Detect which cell encompasses the target text, then output its [x, y] center coordinate. 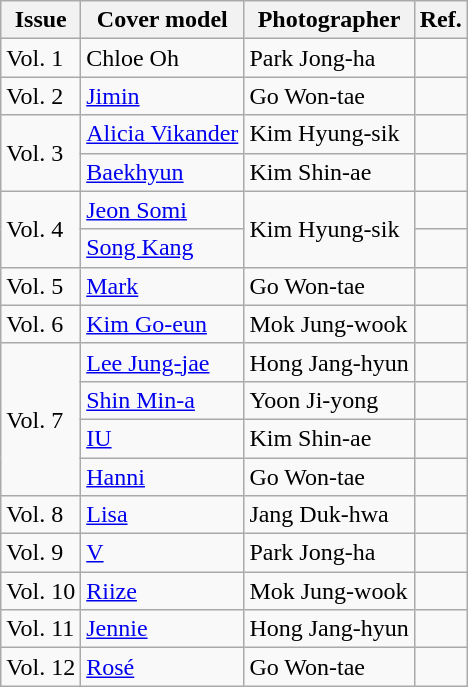
Vol. 4 [41, 229]
Vol. 10 [41, 591]
Lisa [162, 515]
Jennie [162, 629]
Jang Duk-hwa [329, 515]
Vol. 7 [41, 419]
Mark [162, 286]
Song Kang [162, 248]
Vol. 8 [41, 515]
Vol. 2 [41, 96]
Alicia Vikander [162, 134]
V [162, 553]
Ref. [440, 20]
IU [162, 438]
Vol. 11 [41, 629]
Vol. 1 [41, 58]
Vol. 3 [41, 153]
Vol. 6 [41, 324]
Jeon Somi [162, 210]
Yoon Ji-yong [329, 400]
Chloe Oh [162, 58]
Jimin [162, 96]
Photographer [329, 20]
Kim Go-eun [162, 324]
Rosé [162, 667]
Baekhyun [162, 172]
Cover model [162, 20]
Vol. 12 [41, 667]
Vol. 5 [41, 286]
Riize [162, 591]
Issue [41, 20]
Shin Min-a [162, 400]
Vol. 9 [41, 553]
Hanni [162, 477]
Lee Jung-jae [162, 362]
